Return (x, y) of the center of cell containing provided text 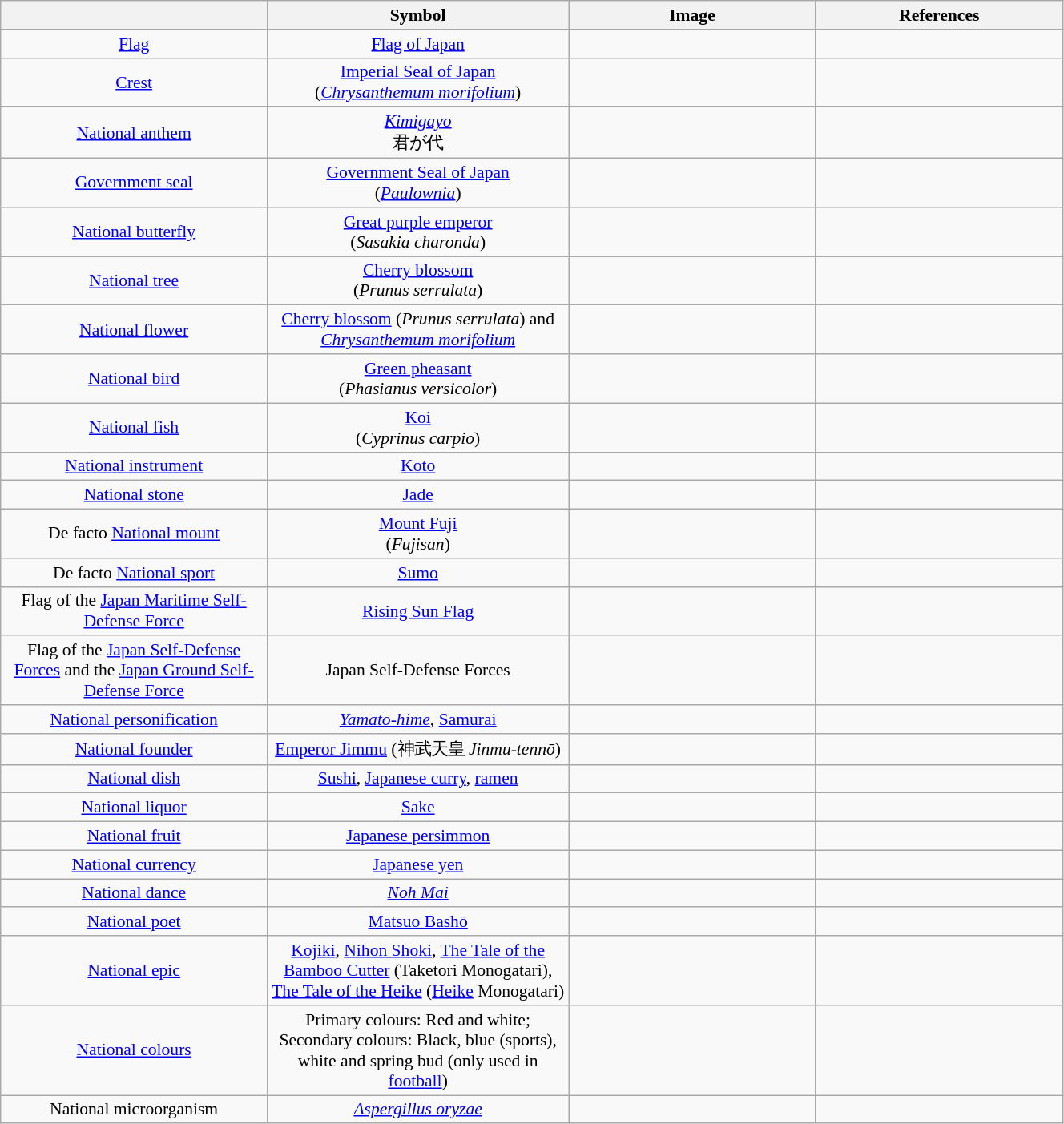
National founder (135, 750)
Japanese yen (417, 864)
References (939, 15)
Matsuo Bashō (417, 922)
National microorganism (135, 1110)
De facto National mount (135, 534)
Yamato-hime, Samurai (417, 719)
National poet (135, 922)
Mount Fuji (Fujisan) (417, 534)
Koi (Cyprinus carpio) (417, 428)
Aspergillus oryzae (417, 1110)
Rising Sun Flag (417, 610)
National tree (135, 280)
Great purple emperor (Sasakia charonda) (417, 232)
National stone (135, 495)
National dance (135, 893)
Green pheasant (Phasianus versicolor) (417, 378)
Japan Self-Defense Forces (417, 671)
National flower (135, 330)
Flag of the Japan Self-Defense Forces and the Japan Ground Self-Defense Force (135, 671)
Jade (417, 495)
Flag of Japan (417, 44)
National instrument (135, 466)
Primary colours: Red and white; Secondary colours: Black, blue (sports), white and spring bud (only used in football) (417, 1050)
Flag of the Japan Maritime Self-Defense Force (135, 610)
National dish (135, 779)
Imperial Seal of Japan (Chrysanthemum morifolium) (417, 82)
National colours (135, 1050)
Flag (135, 44)
National anthem (135, 133)
Sake (417, 808)
National personification (135, 719)
De facto National sport (135, 573)
National fruit (135, 836)
Emperor Jimmu (神武天皇 Jinmu-tennō) (417, 750)
Kimigayo君が代 (417, 133)
Cherry blossom (Prunus serrulata) and Chrysanthemum morifolium (417, 330)
National epic (135, 971)
National currency (135, 864)
Government seal (135, 183)
Sushi, Japanese curry, ramen (417, 779)
Cherry blossom (Prunus serrulata) (417, 280)
National butterfly (135, 232)
National bird (135, 378)
National liquor (135, 808)
Japanese persimmon (417, 836)
Koto (417, 466)
Crest (135, 82)
Kojiki, Nihon Shoki, The Tale of the Bamboo Cutter (Taketori Monogatari), The Tale of the Heike (Heike Monogatari) (417, 971)
National fish (135, 428)
Symbol (417, 15)
Sumo (417, 573)
Government Seal of Japan (Paulownia) (417, 183)
Image (692, 15)
Noh Mai (417, 893)
